Search for the cell housing the specified text and yield its (X, Y) center coordinate. 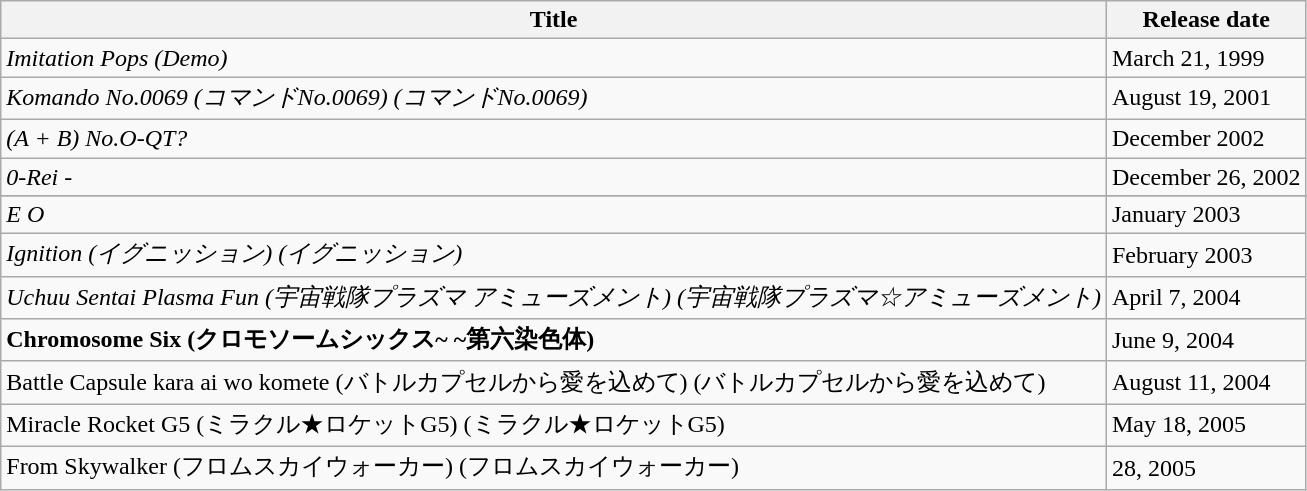
(A + B) No.O-QT? (554, 138)
28, 2005 (1206, 468)
Chromosome Six (クロモソームシックス~ ~第六染色体) (554, 340)
Imitation Pops (Demo) (554, 58)
June 9, 2004 (1206, 340)
Battle Capsule kara ai wo komete (バトルカプセルから愛を込めて) (バトルカプセルから愛を込めて) (554, 382)
0-Rei - (554, 177)
Miracle Rocket G5 (ミラクル★ロケットG5) (ミラクル★ロケットG5) (554, 426)
December 2002 (1206, 138)
Uchuu Sentai Plasma Fun (宇宙戦隊プラズマ アミューズメント) (宇宙戦隊プラズマ☆アミューズメント) (554, 298)
August 19, 2001 (1206, 98)
E O (554, 215)
January 2003 (1206, 215)
From Skywalker (フロムスカイウォーカー) (フロムスカイウォーカー) (554, 468)
March 21, 1999 (1206, 58)
February 2003 (1206, 256)
May 18, 2005 (1206, 426)
Komando No.0069 (コマンドNo.0069) (コマンドNo.0069) (554, 98)
Release date (1206, 20)
August 11, 2004 (1206, 382)
April 7, 2004 (1206, 298)
Title (554, 20)
Ignition (イグニッション) (イグニッション) (554, 256)
December 26, 2002 (1206, 177)
